Pinpoint the cell where the given text exists, returning its [X, Y] midpoint coordinate. 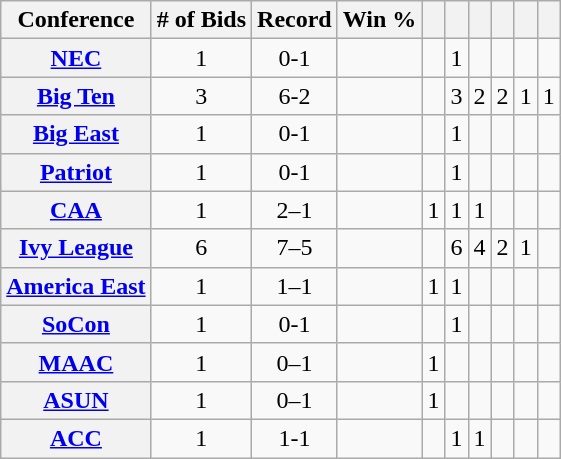
Big East [76, 134]
2–1 [295, 210]
# of Bids [201, 20]
1-1 [295, 438]
Ivy League [76, 248]
NEC [76, 58]
CAA [76, 210]
Conference [76, 20]
4 [480, 248]
Big Ten [76, 96]
7–5 [295, 248]
ASUN [76, 400]
Record [295, 20]
MAAC [76, 362]
Patriot [76, 172]
America East [76, 286]
Win % [380, 20]
1–1 [295, 286]
SoCon [76, 324]
6-2 [295, 96]
ACC [76, 438]
